Locate the cell with the specified text and output its (X, Y) center coordinate. 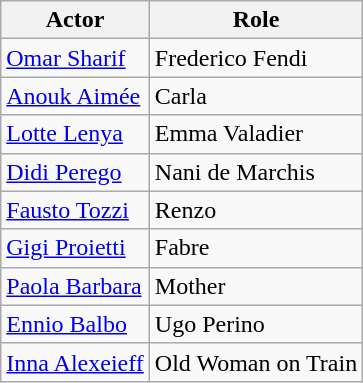
Renzo (256, 210)
Gigi Proietti (76, 248)
Anouk Aimée (76, 96)
Ennio Balbo (76, 324)
Didi Perego (76, 172)
Inna Alexeieff (76, 362)
Emma Valadier (256, 134)
Ugo Perino (256, 324)
Old Woman on Train (256, 362)
Frederico Fendi (256, 58)
Omar Sharif (76, 58)
Fabre (256, 248)
Lotte Lenya (76, 134)
Role (256, 20)
Actor (76, 20)
Paola Barbara (76, 286)
Carla (256, 96)
Fausto Tozzi (76, 210)
Mother (256, 286)
Nani de Marchis (256, 172)
